Output the (x, y) coordinate of the center of the cell containing the given text.  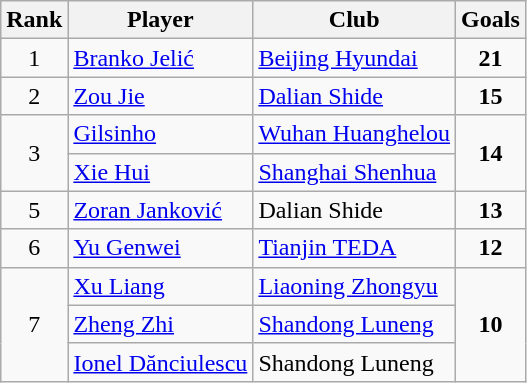
Yu Genwei (160, 248)
13 (491, 210)
Gilsinho (160, 134)
1 (34, 58)
6 (34, 248)
3 (34, 153)
21 (491, 58)
Xie Hui (160, 172)
Zoran Janković (160, 210)
Rank (34, 20)
Shanghai Shenhua (354, 172)
10 (491, 324)
Branko Jelić (160, 58)
Zheng Zhi (160, 324)
5 (34, 210)
Goals (491, 20)
Player (160, 20)
Ionel Dănciulescu (160, 362)
14 (491, 153)
Zou Jie (160, 96)
15 (491, 96)
Liaoning Zhongyu (354, 286)
Tianjin TEDA (354, 248)
Club (354, 20)
2 (34, 96)
Xu Liang (160, 286)
Wuhan Huanghelou (354, 134)
7 (34, 324)
Beijing Hyundai (354, 58)
12 (491, 248)
